Extract the [x, y] coordinate from the center of the cell holding the provided text.  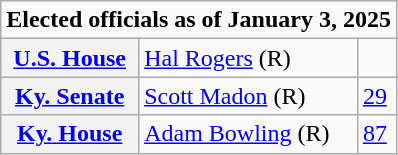
Elected officials as of January 3, 2025 [199, 20]
29 [376, 96]
Scott Madon (R) [248, 96]
Ky. House [70, 134]
Adam Bowling (R) [248, 134]
Hal Rogers (R) [248, 58]
U.S. House [70, 58]
Ky. Senate [70, 96]
87 [376, 134]
